Search for the cell housing the specified text and yield its (x, y) center coordinate. 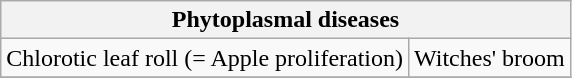
Witches' broom (490, 58)
Chlorotic leaf roll (= Apple proliferation) (205, 58)
Phytoplasmal diseases (286, 20)
